Provide the (X, Y) coordinate of the cell's center where the given text is located.  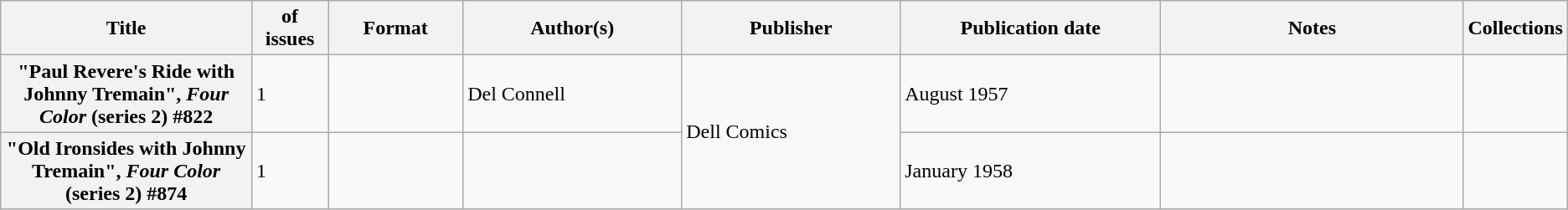
Collections (1515, 28)
Title (126, 28)
August 1957 (1030, 94)
of issues (290, 28)
"Paul Revere's Ride with Johnny Tremain", Four Color (series 2) #822 (126, 94)
Dell Comics (791, 132)
Publication date (1030, 28)
"Old Ironsides with Johnny Tremain", Four Color (series 2) #874 (126, 171)
Notes (1312, 28)
Del Connell (573, 94)
January 1958 (1030, 171)
Author(s) (573, 28)
Format (395, 28)
Publisher (791, 28)
